From the cell containing the given text, extract its center point as [X, Y] coordinate. 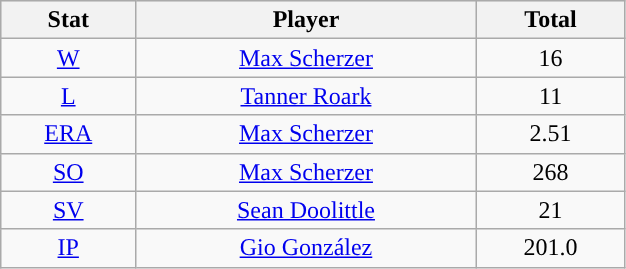
SO [68, 172]
Stat [68, 20]
21 [550, 210]
2.51 [550, 134]
Total [550, 20]
W [68, 58]
Sean Doolittle [306, 210]
IP [68, 248]
Tanner Roark [306, 96]
Gio González [306, 248]
SV [68, 210]
16 [550, 58]
268 [550, 172]
L [68, 96]
11 [550, 96]
Player [306, 20]
201.0 [550, 248]
ERA [68, 134]
